Return [X, Y] of the center of cell containing provided text 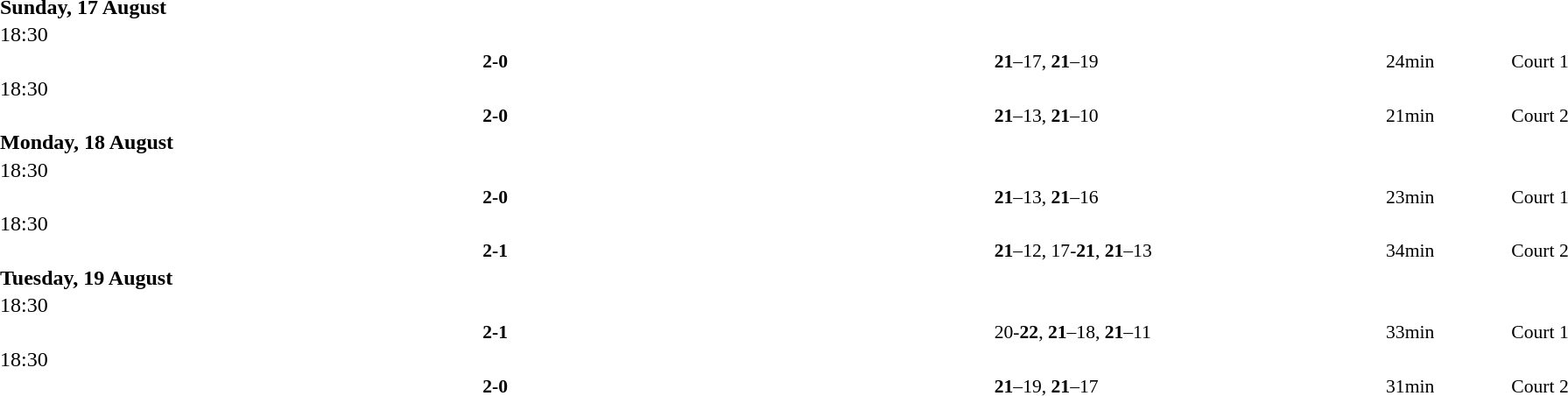
21min [1447, 116]
24min [1447, 61]
23min [1447, 196]
20-22, 21–18, 21–11 [1188, 332]
21–12, 17-21, 21–13 [1188, 251]
21–13, 21–16 [1188, 196]
33min [1447, 332]
21–17, 21–19 [1188, 61]
21–13, 21–10 [1188, 116]
34min [1447, 251]
